Scan for the cell matching the given text and deliver its [X, Y] coordinate at center. 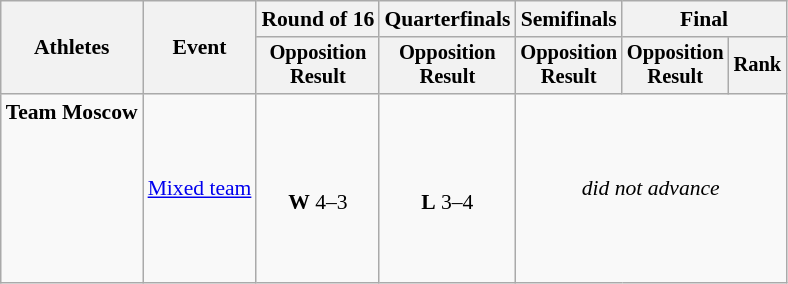
did not advance [650, 188]
Event [200, 48]
Quarterfinals [447, 19]
Mixed team [200, 188]
W 4–3 [318, 188]
Team Moscow [72, 188]
Final [704, 19]
Rank [758, 66]
Semifinals [568, 19]
Athletes [72, 48]
Round of 16 [318, 19]
L 3–4 [447, 188]
